Detect which cell encompasses the target text, then output its (X, Y) center coordinate. 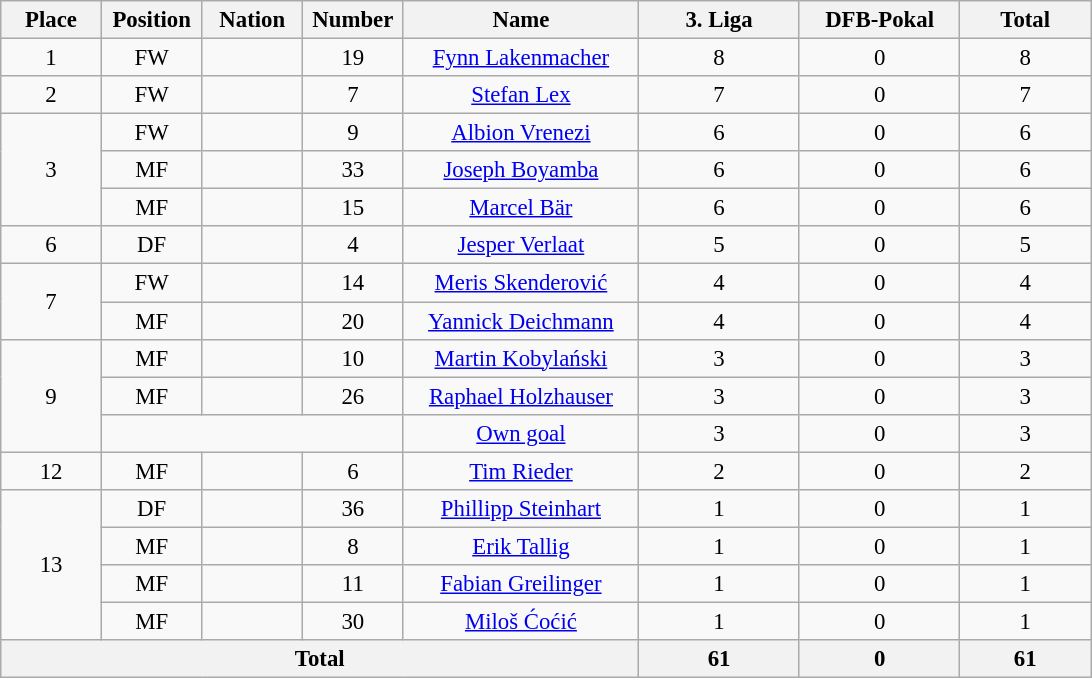
DFB-Pokal (880, 20)
Name (521, 20)
15 (354, 208)
Joseph Boyamba (521, 170)
26 (354, 396)
10 (354, 358)
Tim Rieder (521, 471)
Erik Tallig (521, 546)
Martin Kobylański (521, 358)
Position (152, 20)
12 (52, 471)
Marcel Bär (521, 208)
Fabian Greilinger (521, 584)
Number (354, 20)
13 (52, 565)
Albion Vrenezi (521, 133)
3. Liga (720, 20)
Own goal (521, 433)
Stefan Lex (521, 95)
Nation (252, 20)
36 (354, 509)
19 (354, 58)
33 (354, 170)
Jesper Verlaat (521, 245)
30 (354, 621)
Miloš Ćoćić (521, 621)
Meris Skenderović (521, 283)
Phillipp Steinhart (521, 509)
Fynn Lakenmacher (521, 58)
Raphael Holzhauser (521, 396)
Place (52, 20)
Yannick Deichmann (521, 321)
20 (354, 321)
14 (354, 283)
11 (354, 584)
